Extract the [x, y] coordinate from the center of the cell holding the provided text.  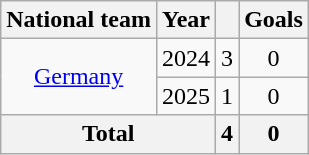
1 [228, 96]
3 [228, 58]
Goals [274, 20]
Germany [79, 77]
Year [186, 20]
2025 [186, 96]
National team [79, 20]
2024 [186, 58]
4 [228, 134]
Total [108, 134]
